Extract the (X, Y) coordinate from the center of the cell holding the provided text.  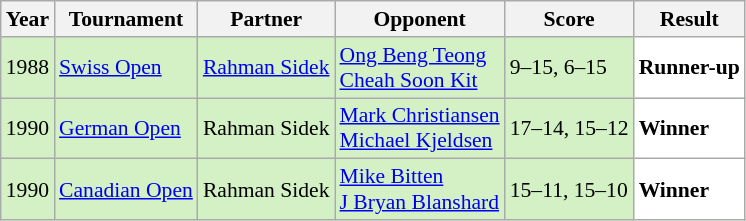
Mike Bitten J Bryan Blanshard (419, 190)
9–15, 6–15 (570, 68)
Partner (266, 19)
Result (690, 19)
17–14, 15–12 (570, 128)
1988 (28, 68)
Mark Christiansen Michael Kjeldsen (419, 128)
Tournament (126, 19)
15–11, 15–10 (570, 190)
German Open (126, 128)
Year (28, 19)
Canadian Open (126, 190)
Runner-up (690, 68)
Opponent (419, 19)
Swiss Open (126, 68)
Score (570, 19)
Ong Beng Teong Cheah Soon Kit (419, 68)
